Identify which cell holds the provided text, then report its [X, Y] central coordinate. 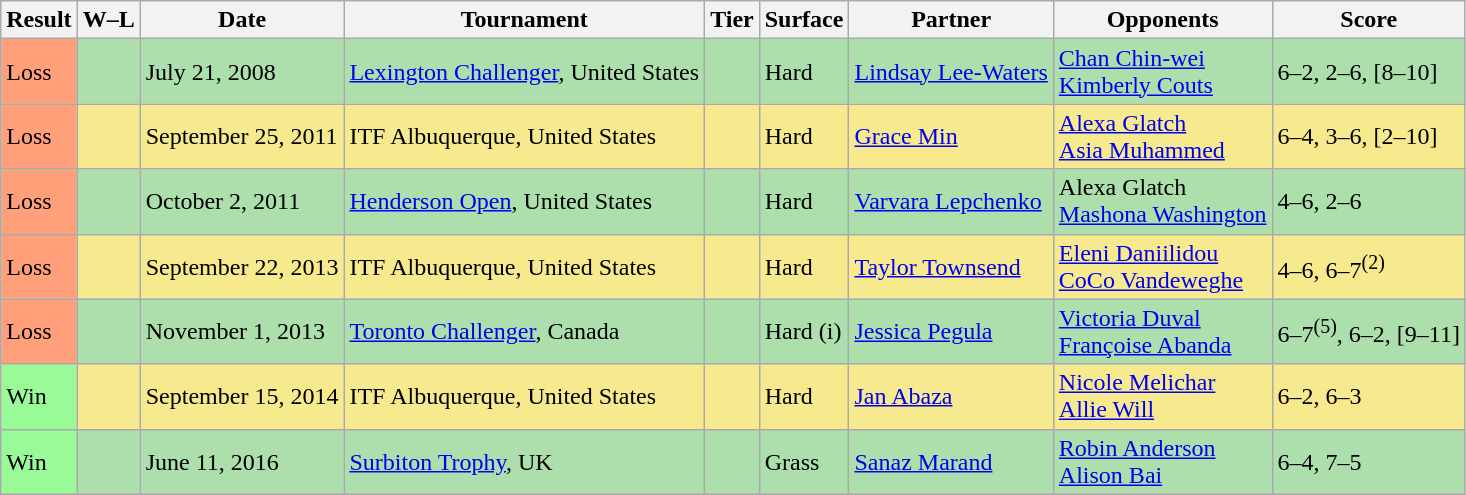
Taylor Townsend [951, 266]
Lexington Challenger, United States [524, 72]
6–2, 6–3 [1368, 396]
Date [242, 20]
Jan Abaza [951, 396]
September 15, 2014 [242, 396]
4–6, 2–6 [1368, 202]
Henderson Open, United States [524, 202]
Nicole Melichar Allie Will [1162, 396]
Varvara Lepchenko [951, 202]
September 25, 2011 [242, 136]
Alexa Glatch Mashona Washington [1162, 202]
Score [1368, 20]
6–4, 7–5 [1368, 462]
June 11, 2016 [242, 462]
Surbiton Trophy, UK [524, 462]
Tournament [524, 20]
Tier [732, 20]
Grace Min [951, 136]
July 21, 2008 [242, 72]
Grass [804, 462]
Sanaz Marand [951, 462]
October 2, 2011 [242, 202]
Chan Chin-wei Kimberly Couts [1162, 72]
Jessica Pegula [951, 332]
Alexa Glatch Asia Muhammed [1162, 136]
6–2, 2–6, [8–10] [1368, 72]
W–L [108, 20]
Robin Anderson Alison Bai [1162, 462]
September 22, 2013 [242, 266]
Opponents [1162, 20]
Hard (i) [804, 332]
November 1, 2013 [242, 332]
4–6, 6–7(2) [1368, 266]
6–4, 3–6, [2–10] [1368, 136]
Partner [951, 20]
Surface [804, 20]
6–7(5), 6–2, [9–11] [1368, 332]
Result [39, 20]
Lindsay Lee-Waters [951, 72]
Eleni Daniilidou CoCo Vandeweghe [1162, 266]
Victoria Duval Françoise Abanda [1162, 332]
Toronto Challenger, Canada [524, 332]
